Identify which cell holds the provided text, then report its [X, Y] central coordinate. 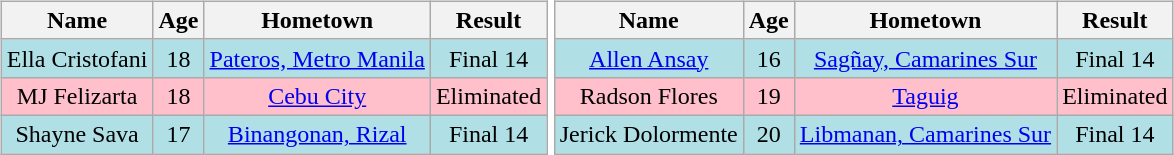
Binangonan, Rizal [317, 134]
Pateros, Metro Manila [317, 58]
Ella Cristofani [77, 58]
16 [768, 58]
20 [768, 134]
Cebu City [317, 96]
Jerick Dolormente [648, 134]
Shayne Sava [77, 134]
MJ Felizarta [77, 96]
Allen Ansay [648, 58]
19 [768, 96]
Radson Flores [648, 96]
Libmanan, Camarines Sur [925, 134]
Taguig [925, 96]
Sagñay, Camarines Sur [925, 58]
17 [178, 134]
